Identify which cell holds the provided text, then report its (X, Y) central coordinate. 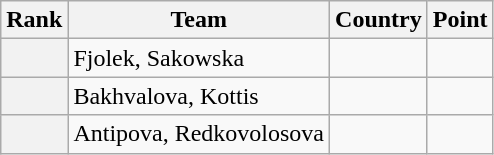
Bakhvalova, Kottis (199, 96)
Team (199, 20)
Point (460, 20)
Rank (34, 20)
Antipova, Redkovolosova (199, 134)
Country (379, 20)
Fjolek, Sakowska (199, 58)
